Determine the [X, Y] coordinate at the center of the cell enclosing the given text.  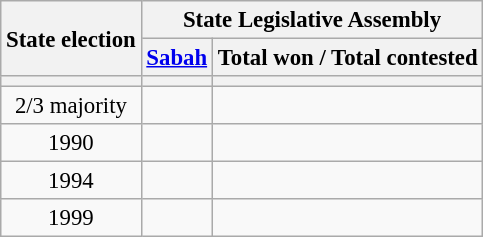
State election [71, 38]
1994 [71, 181]
Sabah [176, 58]
Total won / Total contested [348, 58]
2/3 majority [71, 106]
1990 [71, 143]
State Legislative Assembly [312, 20]
